From the cell containing the given text, extract its center point as (x, y) coordinate. 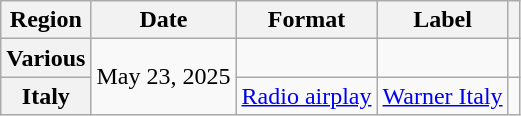
Italy (46, 96)
Format (306, 20)
Warner Italy (442, 96)
Radio airplay (306, 96)
Various (46, 58)
Region (46, 20)
Label (442, 20)
May 23, 2025 (164, 77)
Date (164, 20)
